Locate the cell with the specified text and output its [x, y] center coordinate. 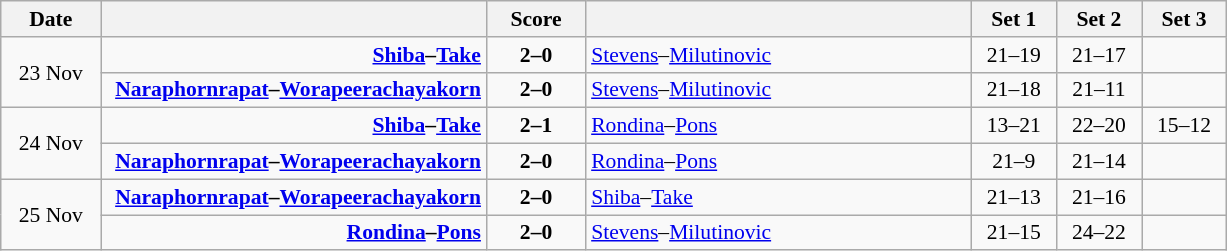
15–12 [1184, 126]
21–17 [1098, 55]
Set 2 [1098, 19]
21–18 [1014, 90]
Date [51, 19]
Score [536, 19]
Set 1 [1014, 19]
24–22 [1098, 233]
23 Nov [51, 72]
24 Nov [51, 144]
21–15 [1014, 233]
Set 3 [1184, 19]
21–16 [1098, 197]
21–9 [1014, 162]
21–13 [1014, 197]
25 Nov [51, 214]
21–19 [1014, 55]
22–20 [1098, 126]
21–11 [1098, 90]
21–14 [1098, 162]
13–21 [1014, 126]
2–1 [536, 126]
